Scan for the cell matching the given text and deliver its (X, Y) coordinate at center. 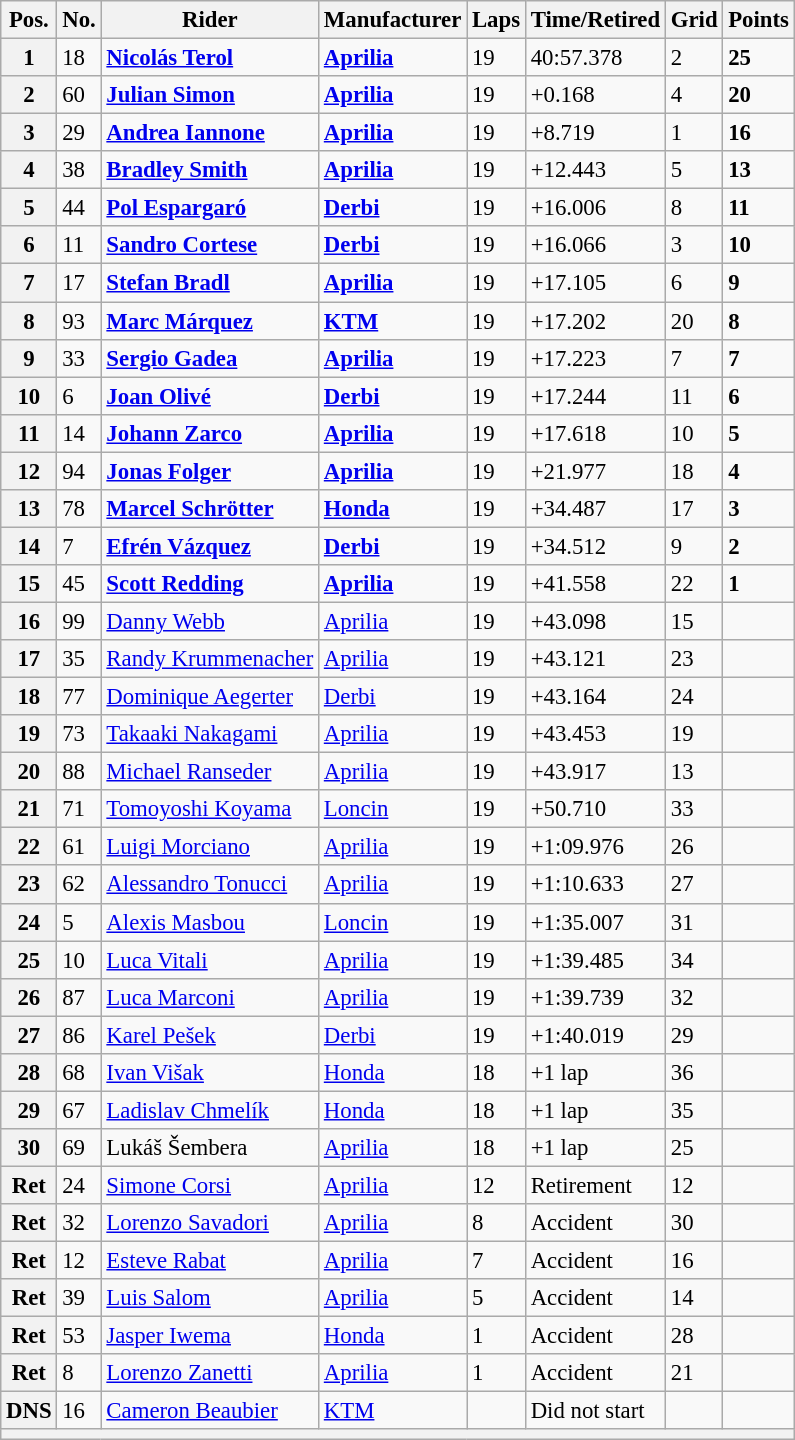
+34.512 (595, 546)
+12.443 (595, 170)
Sergio Gadea (210, 358)
Alexis Masbou (210, 922)
36 (694, 1073)
68 (79, 1073)
+1:35.007 (595, 922)
94 (79, 471)
45 (79, 584)
Michael Ranseder (210, 772)
Efrén Vázquez (210, 546)
Stefan Bradl (210, 283)
34 (694, 960)
Nicolás Terol (210, 58)
Marc Márquez (210, 321)
Takaaki Nakagami (210, 734)
Andrea Iannone (210, 133)
53 (79, 1336)
73 (79, 734)
Manufacturer (393, 20)
+1:39.739 (595, 997)
Tomoyoshi Koyama (210, 809)
61 (79, 847)
Pos. (29, 20)
71 (79, 809)
+17.244 (595, 396)
67 (79, 1110)
Pol Espargaró (210, 208)
Jasper Iwema (210, 1336)
Julian Simon (210, 95)
Laps (496, 20)
Rider (210, 20)
+1:39.485 (595, 960)
31 (694, 922)
+21.977 (595, 471)
39 (79, 1298)
Lorenzo Savadori (210, 1223)
Esteve Rabat (210, 1261)
93 (79, 321)
Luis Salom (210, 1298)
Luca Marconi (210, 997)
Luigi Morciano (210, 847)
+43.453 (595, 734)
+43.164 (595, 697)
Time/Retired (595, 20)
Johann Zarco (210, 433)
77 (79, 697)
Joan Olivé (210, 396)
60 (79, 95)
Scott Redding (210, 584)
99 (79, 621)
+1:10.633 (595, 885)
+1:40.019 (595, 1035)
Simone Corsi (210, 1185)
+34.487 (595, 509)
87 (79, 997)
Points (758, 20)
+17.105 (595, 283)
+17.202 (595, 321)
+50.710 (595, 809)
+16.006 (595, 208)
69 (79, 1148)
88 (79, 772)
+1:09.976 (595, 847)
+16.066 (595, 245)
+17.618 (595, 433)
+17.223 (595, 358)
62 (79, 885)
+41.558 (595, 584)
Randy Krummenacher (210, 659)
Lorenzo Zanetti (210, 1373)
+0.168 (595, 95)
Luca Vitali (210, 960)
78 (79, 509)
+43.098 (595, 621)
Alessandro Tonucci (210, 885)
Cameron Beaubier (210, 1411)
Ivan Višak (210, 1073)
Bradley Smith (210, 170)
Dominique Aegerter (210, 697)
+43.917 (595, 772)
Did not start (595, 1411)
Retirement (595, 1185)
Jonas Folger (210, 471)
+43.121 (595, 659)
DNS (29, 1411)
Danny Webb (210, 621)
Marcel Schrötter (210, 509)
Karel Pešek (210, 1035)
38 (79, 170)
40:57.378 (595, 58)
+8.719 (595, 133)
86 (79, 1035)
Sandro Cortese (210, 245)
No. (79, 20)
44 (79, 208)
Grid (694, 20)
Lukáš Šembera (210, 1148)
Ladislav Chmelík (210, 1110)
